Find where the given text appears and provide that cell's center as (x, y) coordinate. 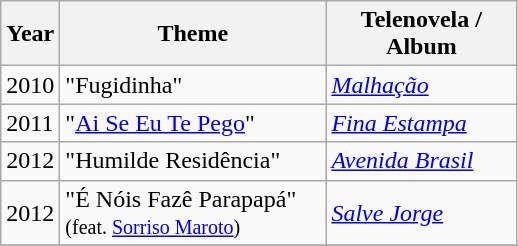
"Ai Se Eu Te Pego" (193, 123)
Avenida Brasil (422, 161)
Fina Estampa (422, 123)
Theme (193, 34)
"Fugidinha" (193, 85)
2010 (30, 85)
Malhação (422, 85)
Telenovela / Album (422, 34)
2011 (30, 123)
Year (30, 34)
"Humilde Residência" (193, 161)
Salve Jorge (422, 212)
"É Nóis Fazê Parapapá" (feat. Sorriso Maroto) (193, 212)
